For the text-containing cell, return its midpoint in (x, y) coordinate format. 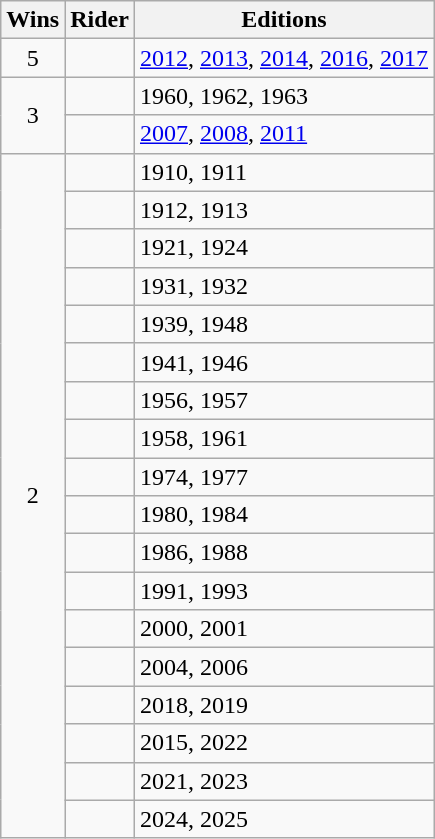
2007, 2008, 2011 (284, 134)
5 (33, 58)
1910, 1911 (284, 172)
2021, 2023 (284, 781)
3 (33, 115)
1974, 1977 (284, 477)
Editions (284, 20)
1921, 1924 (284, 248)
2015, 2022 (284, 743)
Wins (33, 20)
1931, 1932 (284, 286)
1958, 1961 (284, 438)
1956, 1957 (284, 400)
2 (33, 496)
2024, 2025 (284, 819)
1941, 1946 (284, 362)
1986, 1988 (284, 553)
1912, 1913 (284, 210)
Rider (100, 20)
1991, 1993 (284, 591)
2000, 2001 (284, 629)
1960, 1962, 1963 (284, 96)
1980, 1984 (284, 515)
2018, 2019 (284, 705)
2012, 2013, 2014, 2016, 2017 (284, 58)
1939, 1948 (284, 324)
2004, 2006 (284, 667)
